Scan for the cell matching the given text and deliver its (x, y) coordinate at center. 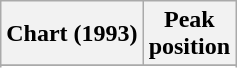
Chart (1993) (72, 34)
Peak position (189, 34)
